Find where the given text appears and provide that cell's center as [X, Y] coordinate. 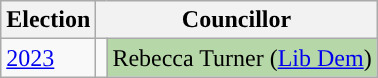
Election [48, 20]
Rebecca Turner (Lib Dem) [242, 58]
Councillor [236, 20]
2023 [48, 58]
